From the cell containing the given text, extract its center point as [x, y] coordinate. 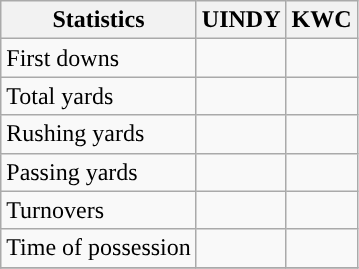
Passing yards [99, 172]
Time of possession [99, 248]
Total yards [99, 96]
Statistics [99, 20]
KWC [322, 20]
Rushing yards [99, 134]
UINDY [241, 20]
First downs [99, 58]
Turnovers [99, 210]
